Return [X, Y] of the center of cell containing provided text 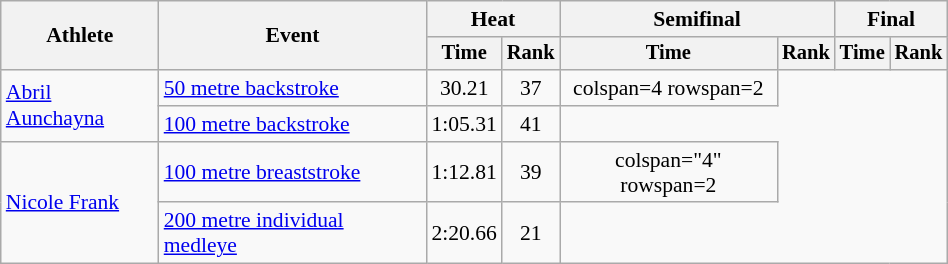
39 [531, 172]
100 metre breaststroke [293, 172]
2:20.66 [464, 234]
Abril Aunchayna [80, 106]
Event [293, 36]
1:12.81 [464, 172]
100 metre backstroke [293, 124]
Athlete [80, 36]
200 metre individual medleye [293, 234]
30.21 [464, 88]
21 [531, 234]
Final [892, 19]
41 [531, 124]
50 metre backstroke [293, 88]
1:05.31 [464, 124]
colspan=4 rowspan=2 [669, 88]
colspan="4" rowspan=2 [669, 172]
37 [531, 88]
Semifinal [698, 19]
Heat [492, 19]
Nicole Frank [80, 203]
